Locate the cell with the specified text and output its [x, y] center coordinate. 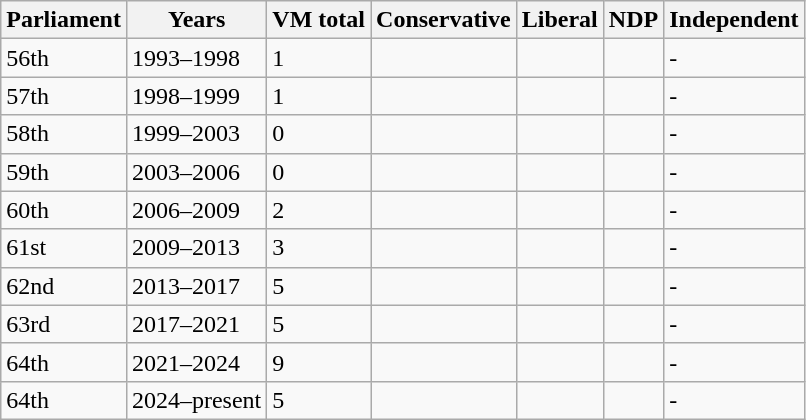
1998–1999 [196, 96]
57th [64, 96]
Independent [734, 20]
60th [64, 210]
Years [196, 20]
VM total [319, 20]
1999–2003 [196, 134]
Parliament [64, 20]
Liberal [560, 20]
9 [319, 362]
56th [64, 58]
59th [64, 172]
63rd [64, 324]
Conservative [444, 20]
58th [64, 134]
2003–2006 [196, 172]
2024–present [196, 400]
2013–2017 [196, 286]
2017–2021 [196, 324]
62nd [64, 286]
NDP [633, 20]
2009–2013 [196, 248]
3 [319, 248]
2 [319, 210]
1993–1998 [196, 58]
2021–2024 [196, 362]
2006–2009 [196, 210]
61st [64, 248]
